Search for the cell housing the specified text and yield its (X, Y) center coordinate. 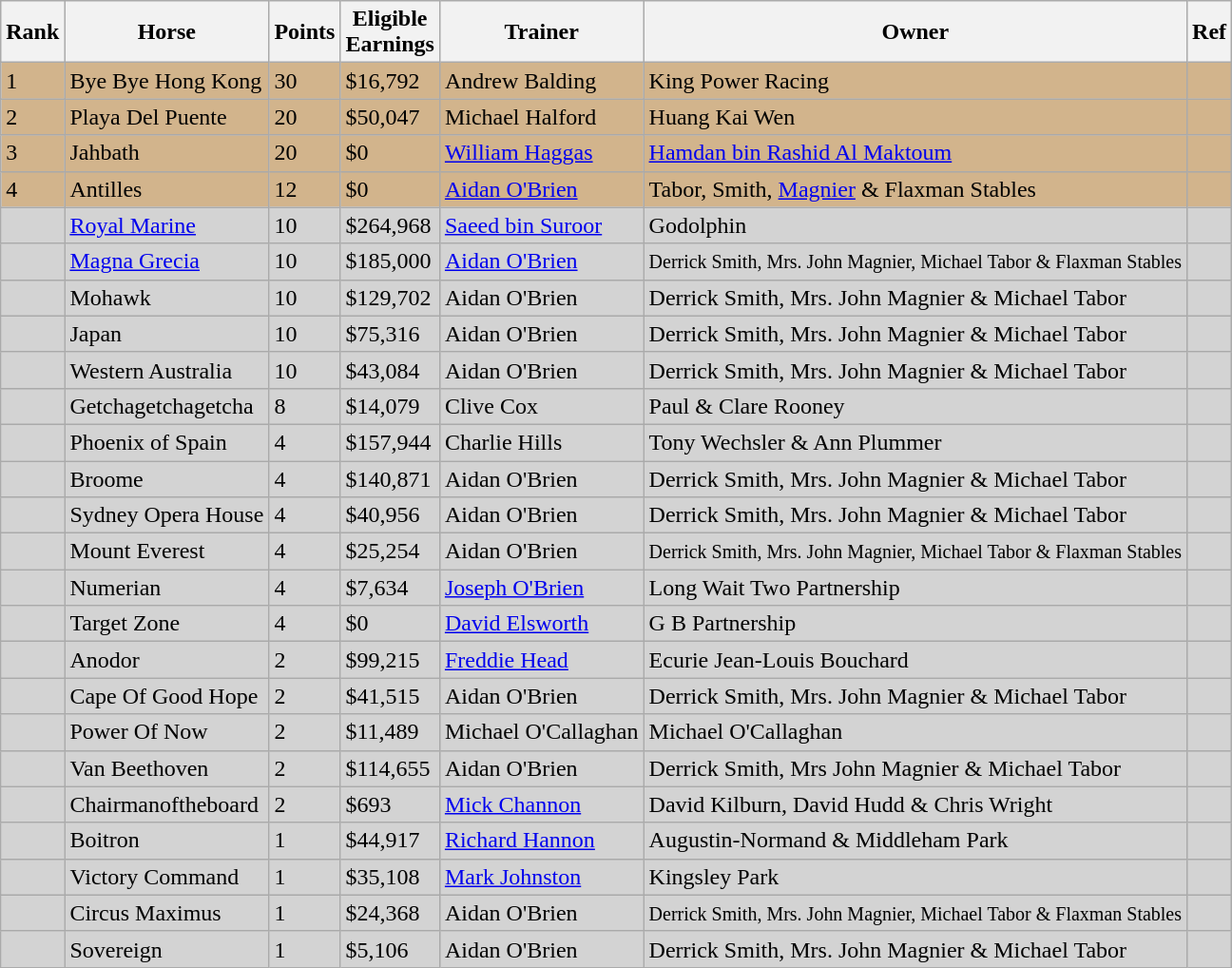
Cape Of Good Hope (167, 696)
$264,968 (390, 225)
Mark Johnston (542, 877)
Owner (915, 32)
Royal Marine (167, 225)
Target Zone (167, 624)
Paul & Clare Rooney (915, 406)
EligibleEarnings (390, 32)
$16,792 (390, 81)
Ref (1209, 32)
$129,702 (390, 298)
Andrew Balding (542, 81)
$140,871 (390, 478)
$75,316 (390, 334)
$40,956 (390, 515)
Saeed bin Suroor (542, 225)
Derrick Smith, Mrs John Magnier & Michael Tabor (915, 768)
$157,944 (390, 442)
$693 (390, 804)
Broome (167, 478)
Godolphin (915, 225)
Trainer (542, 32)
Boitron (167, 841)
Horse (167, 32)
$5,106 (390, 949)
Joseph O'Brien (542, 588)
$114,655 (390, 768)
Playa Del Puente (167, 117)
Rank (32, 32)
$43,084 (390, 370)
$50,047 (390, 117)
G B Partnership (915, 624)
Sovereign (167, 949)
Mount Everest (167, 552)
Western Australia (167, 370)
Mohawk (167, 298)
Kingsley Park (915, 877)
Victory Command (167, 877)
Michael Halford (542, 117)
Power Of Now (167, 732)
$41,515 (390, 696)
William Haggas (542, 153)
$99,215 (390, 660)
Van Beethoven (167, 768)
Tabor, Smith, Magnier & Flaxman Stables (915, 189)
Jahbath (167, 153)
Ecurie Jean-Louis Bouchard (915, 660)
Magna Grecia (167, 261)
Circus Maximus (167, 913)
30 (304, 81)
Points (304, 32)
$24,368 (390, 913)
8 (304, 406)
Augustin-Normand & Middleham Park (915, 841)
Mick Channon (542, 804)
Freddie Head (542, 660)
$11,489 (390, 732)
Long Wait Two Partnership (915, 588)
Clive Cox (542, 406)
$185,000 (390, 261)
Anodor (167, 660)
Antilles (167, 189)
Getchagetchagetcha (167, 406)
David Kilburn, David Hudd & Chris Wright (915, 804)
Richard Hannon (542, 841)
Chairmanoftheboard (167, 804)
Phoenix of Spain (167, 442)
Numerian (167, 588)
$25,254 (390, 552)
David Elsworth (542, 624)
$35,108 (390, 877)
Hamdan bin Rashid Al Maktoum (915, 153)
Tony Wechsler & Ann Plummer (915, 442)
$14,079 (390, 406)
Huang Kai Wen (915, 117)
Charlie Hills (542, 442)
Bye Bye Hong Kong (167, 81)
King Power Racing (915, 81)
12 (304, 189)
3 (32, 153)
Sydney Opera House (167, 515)
Japan (167, 334)
$44,917 (390, 841)
$7,634 (390, 588)
